Search for the cell housing the specified text and yield its (X, Y) center coordinate. 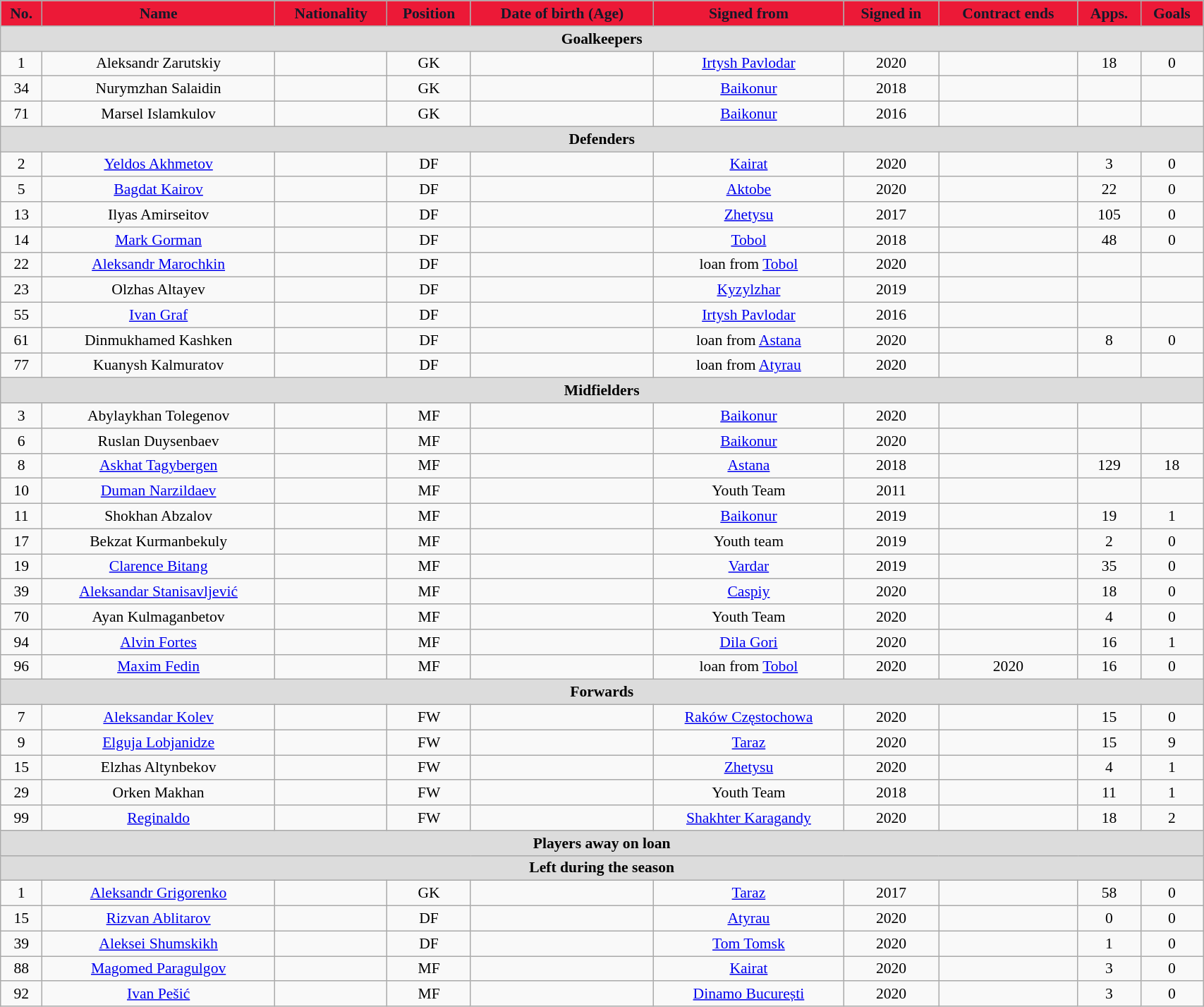
94 (21, 642)
Goalkeepers (602, 39)
Tobol (749, 240)
Olzhas Altayev (159, 290)
Aleksandr Zarutskiy (159, 64)
Elzhas Altynbekov (159, 768)
Mark Gorman (159, 240)
92 (21, 994)
Aleksandr Grigorenko (159, 893)
Bagdat Kairov (159, 190)
10 (21, 491)
77 (21, 366)
61 (21, 340)
Abylaykhan Tolegenov (159, 416)
Midfielders (602, 391)
Youth team (749, 541)
No. (21, 13)
7 (21, 718)
Aktobe (749, 190)
Contract ends (1009, 13)
70 (21, 617)
55 (21, 315)
129 (1109, 466)
Yeldos Akhmetov (159, 164)
loan from Atyrau (749, 366)
Date of birth (Age) (561, 13)
Goals (1172, 13)
23 (21, 290)
Vardar (749, 567)
Askhat Tagybergen (159, 466)
loan from Astana (749, 340)
Kuanysh Kalmuratov (159, 366)
Apps. (1109, 13)
88 (21, 969)
Caspiy (749, 592)
71 (21, 114)
Aleksandar Stanisavljević (159, 592)
Astana (749, 466)
Dinmukhamed Kashken (159, 340)
Rizvan Ablitarov (159, 919)
Tom Tomsk (749, 943)
48 (1109, 240)
13 (21, 215)
Elguja Lobjanidze (159, 742)
Dila Gori (749, 642)
Nationality (332, 13)
Clarence Bitang (159, 567)
2011 (892, 491)
Ayan Kulmaganbetov (159, 617)
Aleksandr Marochkin (159, 265)
Forwards (602, 692)
Maxim Fedin (159, 667)
Raków Częstochowa (749, 718)
17 (21, 541)
Ruslan Duysenbaev (159, 441)
96 (21, 667)
Bekzat Kurmanbekuly (159, 541)
Aleksandar Kolev (159, 718)
Reginaldo (159, 818)
5 (21, 190)
Defenders (602, 139)
Signed from (749, 13)
Players away on loan (602, 843)
34 (21, 89)
Ivan Pešić (159, 994)
Left during the season (602, 868)
Magomed Paragulgov (159, 969)
Aleksei Shumskikh (159, 943)
Kyzylzhar (749, 290)
Ilyas Amirseitov (159, 215)
Nurymzhan Salaidin (159, 89)
6 (21, 441)
Shokhan Abzalov (159, 517)
58 (1109, 893)
Orken Makhan (159, 793)
Marsel Islamkulov (159, 114)
Name (159, 13)
Atyrau (749, 919)
Signed in (892, 13)
105 (1109, 215)
Shakhter Karagandy (749, 818)
14 (21, 240)
Dinamo București (749, 994)
99 (21, 818)
Position (429, 13)
Ivan Graf (159, 315)
29 (21, 793)
Duman Narzildaev (159, 491)
35 (1109, 567)
Alvin Fortes (159, 642)
